For the text-containing cell, return its midpoint in (X, Y) coordinate format. 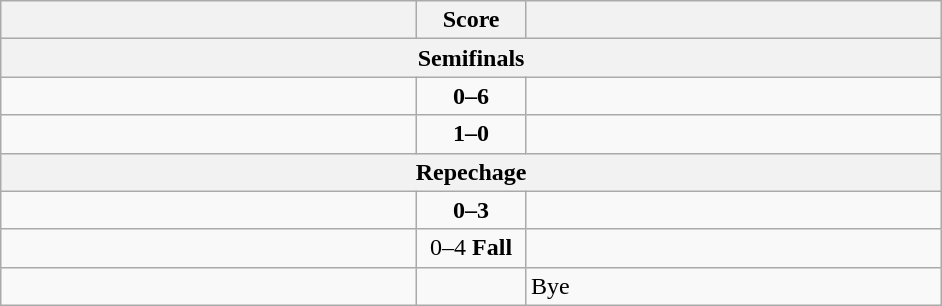
Repechage (472, 172)
0–3 (472, 210)
1–0 (472, 134)
Semifinals (472, 58)
Bye (733, 286)
0–4 Fall (472, 248)
0–6 (472, 96)
Score (472, 20)
